Provide the [X, Y] coordinate of the cell's center where the given text is located.  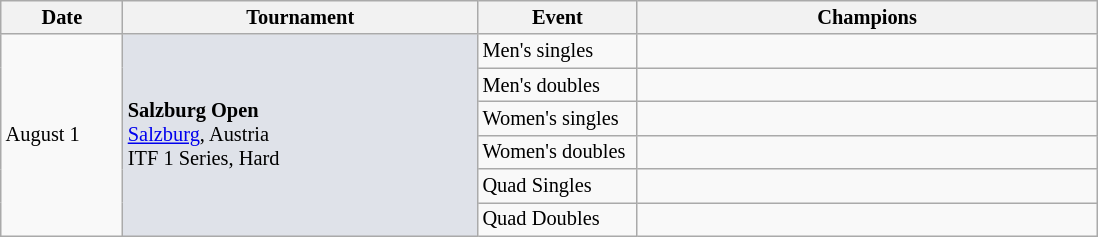
Men's singles [558, 51]
Men's doubles [558, 85]
Tournament [300, 17]
Quad Doubles [558, 219]
Women's singles [558, 118]
Quad Singles [558, 186]
Event [558, 17]
Champions [867, 17]
Date [62, 17]
August 1 [62, 135]
Women's doubles [558, 152]
Salzburg Open Salzburg, AustriaITF 1 Series, Hard [300, 135]
